Find where the given text appears and provide that cell's center as (x, y) coordinate. 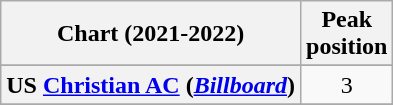
US Christian AC (Billboard) (151, 85)
Peakposition (347, 34)
3 (347, 85)
Chart (2021-2022) (151, 34)
